Detect which cell encompasses the target text, then output its [X, Y] center coordinate. 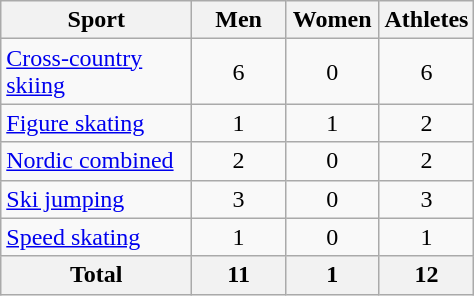
Cross-country skiing [96, 72]
Ski jumping [96, 199]
Athletes [426, 20]
Sport [96, 20]
Total [96, 275]
12 [426, 275]
Speed skating [96, 237]
11 [239, 275]
Figure skating [96, 123]
Nordic combined [96, 161]
Men [239, 20]
Women [332, 20]
